Locate the cell with the specified text and output its [x, y] center coordinate. 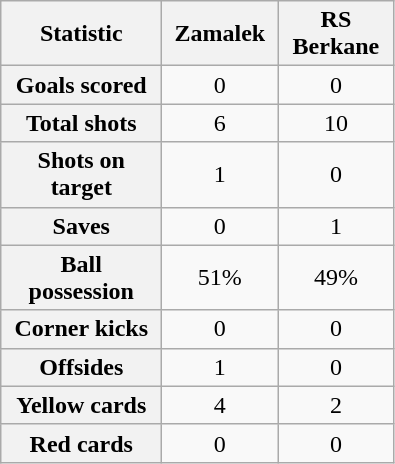
51% [220, 278]
49% [336, 278]
Corner kicks [82, 329]
Yellow cards [82, 405]
Red cards [82, 443]
Ball possession [82, 278]
2 [336, 405]
4 [220, 405]
10 [336, 123]
Goals scored [82, 85]
Total shots [82, 123]
Statistic [82, 34]
Zamalek [220, 34]
RS Berkane [336, 34]
6 [220, 123]
Saves [82, 226]
Shots on target [82, 174]
Offsides [82, 367]
